Provide the [x, y] coordinate of the cell's center where the given text is located.  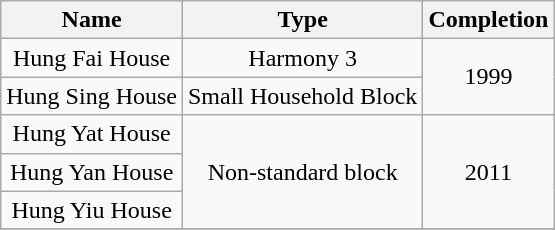
Hung Yat House [92, 134]
Harmony 3 [302, 58]
Hung Yiu House [92, 210]
Hung Yan House [92, 172]
Completion [488, 20]
2011 [488, 172]
Hung Fai House [92, 58]
1999 [488, 77]
Small Household Block [302, 96]
Non-standard block [302, 172]
Name [92, 20]
Hung Sing House [92, 96]
Type [302, 20]
